Pinpoint the cell where the given text exists, returning its [X, Y] midpoint coordinate. 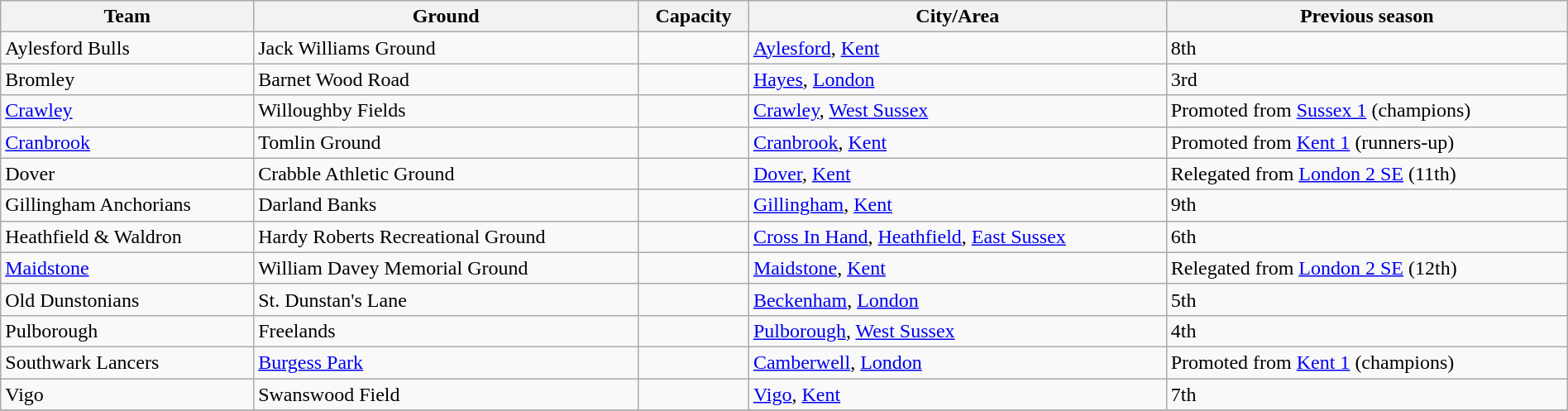
Capacity [694, 17]
Willoughby Fields [447, 111]
Promoted from Kent 1 (champions) [1366, 362]
Relegated from London 2 SE (11th) [1366, 174]
Cranbrook [127, 142]
4th [1366, 331]
Hayes, London [958, 79]
Camberwell, London [958, 362]
Cross In Hand, Heathfield, East Sussex [958, 237]
Maidstone [127, 268]
William Davey Memorial Ground [447, 268]
City/Area [958, 17]
Aylesford, Kent [958, 48]
Promoted from Kent 1 (runners-up) [1366, 142]
Relegated from London 2 SE (12th) [1366, 268]
Heathfield & Waldron [127, 237]
Dover, Kent [958, 174]
Gillingham, Kent [958, 205]
Swanswood Field [447, 394]
Gillingham Anchorians [127, 205]
Promoted from Sussex 1 (champions) [1366, 111]
Beckenham, London [958, 299]
Crawley [127, 111]
Crabble Athletic Ground [447, 174]
Cranbrook, Kent [958, 142]
5th [1366, 299]
Maidstone, Kent [958, 268]
Aylesford Bulls [127, 48]
Southwark Lancers [127, 362]
7th [1366, 394]
Barnet Wood Road [447, 79]
Bromley [127, 79]
Hardy Roberts Recreational Ground [447, 237]
Vigo [127, 394]
St. Dunstan's Lane [447, 299]
8th [1366, 48]
Pulborough, West Sussex [958, 331]
Old Dunstonians [127, 299]
Dover [127, 174]
Freelands [447, 331]
Burgess Park [447, 362]
Pulborough [127, 331]
Crawley, West Sussex [958, 111]
6th [1366, 237]
Darland Banks [447, 205]
Previous season [1366, 17]
Ground [447, 17]
3rd [1366, 79]
Jack Williams Ground [447, 48]
Tomlin Ground [447, 142]
9th [1366, 205]
Vigo, Kent [958, 394]
Team [127, 17]
